Find where the given text appears and provide that cell's center as (X, Y) coordinate. 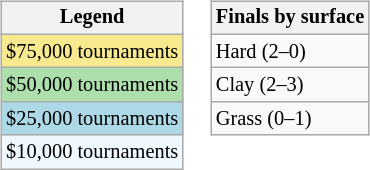
$25,000 tournaments (92, 119)
Finals by surface (290, 18)
$10,000 tournaments (92, 152)
Hard (2–0) (290, 51)
$75,000 tournaments (92, 51)
Grass (0–1) (290, 119)
Clay (2–3) (290, 85)
$50,000 tournaments (92, 85)
Legend (92, 18)
